Return (x, y) of the center of cell containing provided text 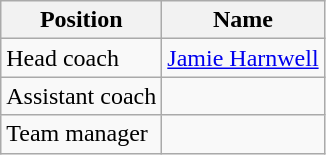
Jamie Harnwell (243, 58)
Team manager (82, 134)
Assistant coach (82, 96)
Position (82, 20)
Head coach (82, 58)
Name (243, 20)
